Find where the given text appears and provide that cell's center as (X, Y) coordinate. 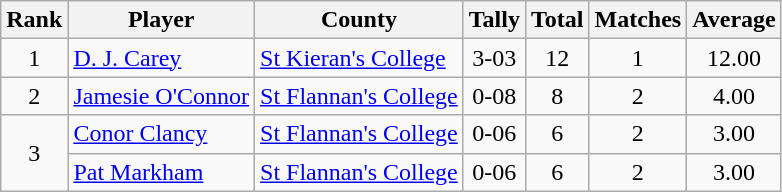
12.00 (734, 58)
Matches (638, 20)
3-03 (494, 58)
12 (557, 58)
Conor Clancy (162, 134)
Jamesie O'Connor (162, 96)
Pat Markham (162, 172)
Total (557, 20)
8 (557, 96)
County (360, 20)
St Kieran's College (360, 58)
D. J. Carey (162, 58)
4.00 (734, 96)
Rank (34, 20)
Tally (494, 20)
Player (162, 20)
Average (734, 20)
0-08 (494, 96)
3 (34, 153)
